Output the [x, y] coordinate of the center of the cell containing the given text.  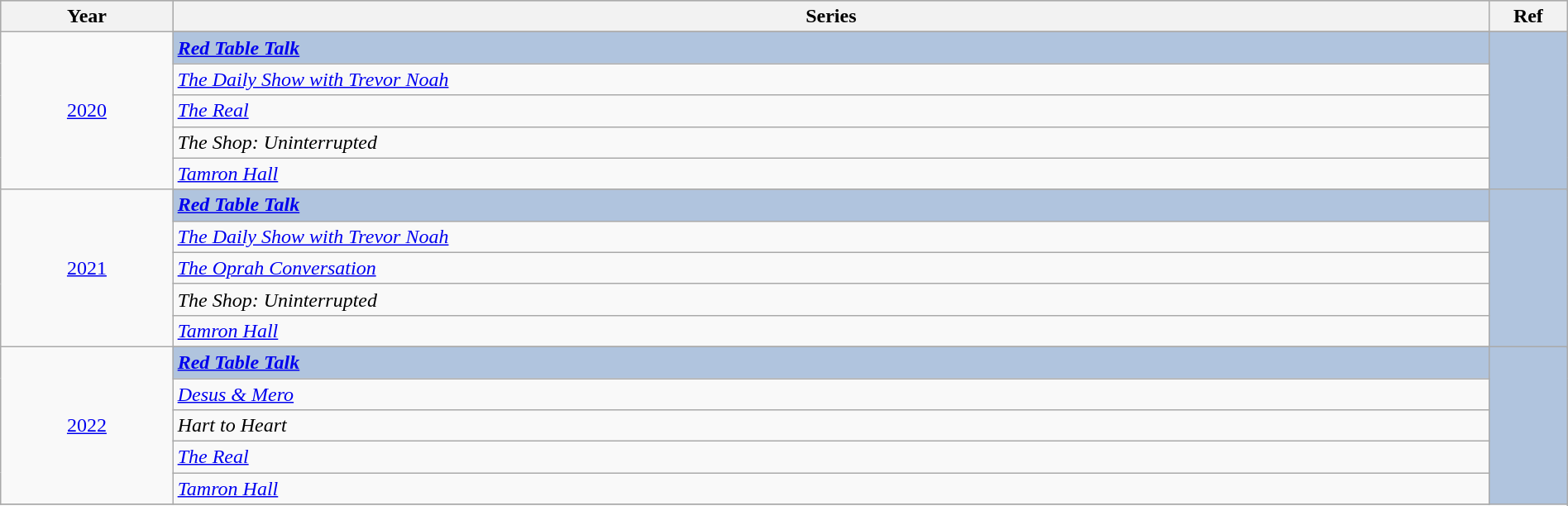
Series [830, 17]
The Oprah Conversation [830, 268]
2022 [87, 425]
2020 [87, 111]
Hart to Heart [830, 426]
Desus & Mero [830, 394]
Ref [1528, 17]
Year [87, 17]
2021 [87, 268]
